For the text-containing cell, return its midpoint in (X, Y) coordinate format. 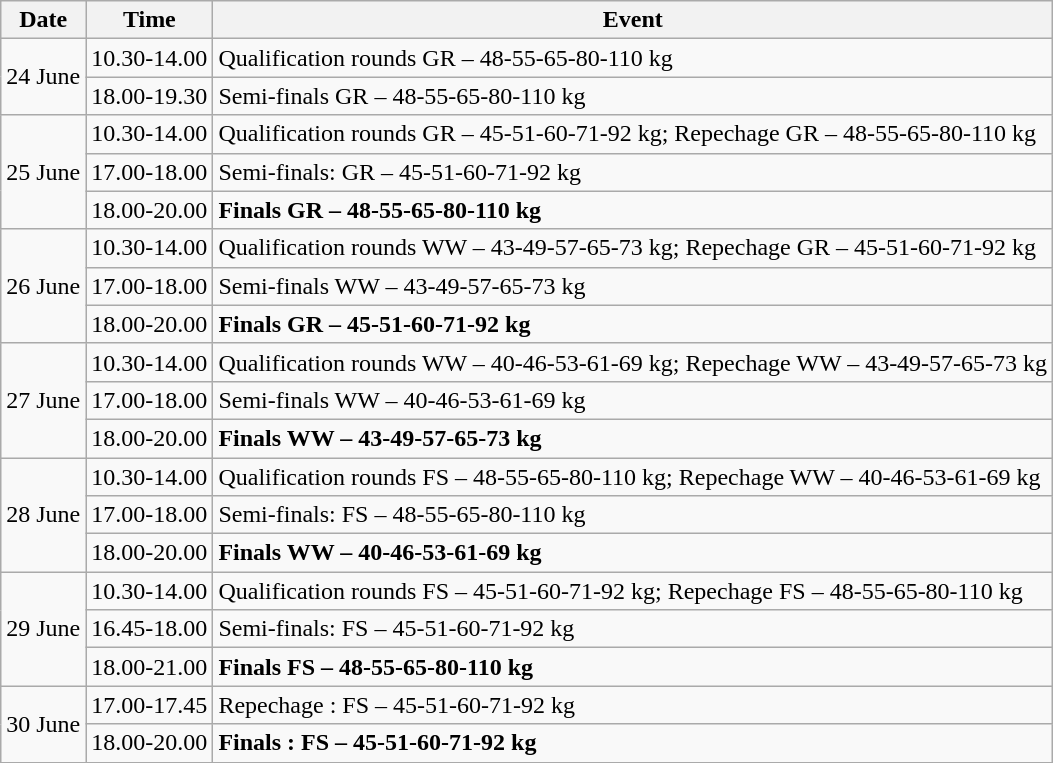
24 June (44, 77)
16.45-18.00 (150, 629)
Date (44, 20)
28 June (44, 515)
Finals FS – 48-55-65-80-110 kg (633, 667)
Qualification rounds FS – 48-55-65-80-110 kg; Repechage WW – 40-46-53-61-69 kg (633, 477)
30 June (44, 724)
Finals GR – 48-55-65-80-110 kg (633, 210)
Semi-finals: GR – 45-51-60-71-92 kg (633, 172)
Time (150, 20)
Finals GR – 45-51-60-71-92 kg (633, 324)
18.00-19.30 (150, 96)
Semi-finals: FS – 48-55-65-80-110 kg (633, 515)
Event (633, 20)
Qualification rounds WW – 40-46-53-61-69 kg; Repechage WW – 43-49-57-65-73 kg (633, 362)
27 June (44, 400)
26 June (44, 286)
Finals WW – 40-46-53-61-69 kg (633, 553)
Semi-finals WW – 43-49-57-65-73 kg (633, 286)
Qualification rounds GR – 45-51-60-71-92 kg; Repechage GR – 48-55-65-80-110 kg (633, 134)
18.00-21.00 (150, 667)
29 June (44, 629)
Qualification rounds GR – 48-55-65-80-110 kg (633, 58)
Semi-finals GR – 48-55-65-80-110 kg (633, 96)
Finals : FS – 45-51-60-71-92 kg (633, 743)
Semi-finals: FS – 45-51-60-71-92 kg (633, 629)
Finals WW – 43-49-57-65-73 kg (633, 438)
Qualification rounds FS – 45-51-60-71-92 kg; Repechage FS – 48-55-65-80-110 kg (633, 591)
Repechage : FS – 45-51-60-71-92 kg (633, 705)
Qualification rounds WW – 43-49-57-65-73 kg; Repechage GR – 45-51-60-71-92 kg (633, 248)
25 June (44, 172)
Semi-finals WW – 40-46-53-61-69 kg (633, 400)
17.00-17.45 (150, 705)
